Output the (X, Y) coordinate of the center of the cell containing the given text.  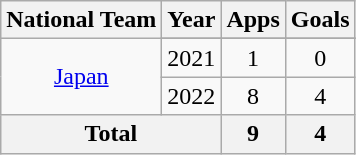
Year (192, 20)
2022 (192, 96)
2021 (192, 58)
1 (253, 58)
Japan (82, 77)
0 (320, 58)
9 (253, 134)
Total (111, 134)
Goals (320, 20)
Apps (253, 20)
8 (253, 96)
National Team (82, 20)
